Identify which cell holds the provided text, then report its [x, y] central coordinate. 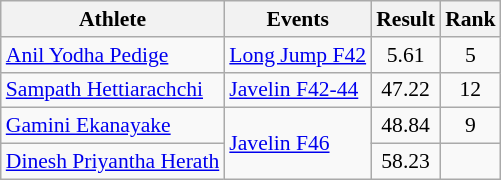
Result [406, 19]
Sampath Hettiarachchi [113, 90]
48.84 [406, 126]
Javelin F42-44 [298, 90]
47.22 [406, 90]
Anil Yodha Pedige [113, 55]
Dinesh Priyantha Herath [113, 162]
Rank [470, 19]
Events [298, 19]
5.61 [406, 55]
5 [470, 55]
Javelin F46 [298, 144]
Athlete [113, 19]
Gamini Ekanayake [113, 126]
58.23 [406, 162]
Long Jump F42 [298, 55]
12 [470, 90]
9 [470, 126]
